Identify which cell holds the provided text, then report its (x, y) central coordinate. 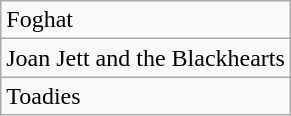
Foghat (146, 20)
Toadies (146, 96)
Joan Jett and the Blackhearts (146, 58)
